Capture the cell that displays the provided text and extract its [x, y] central coordinate. 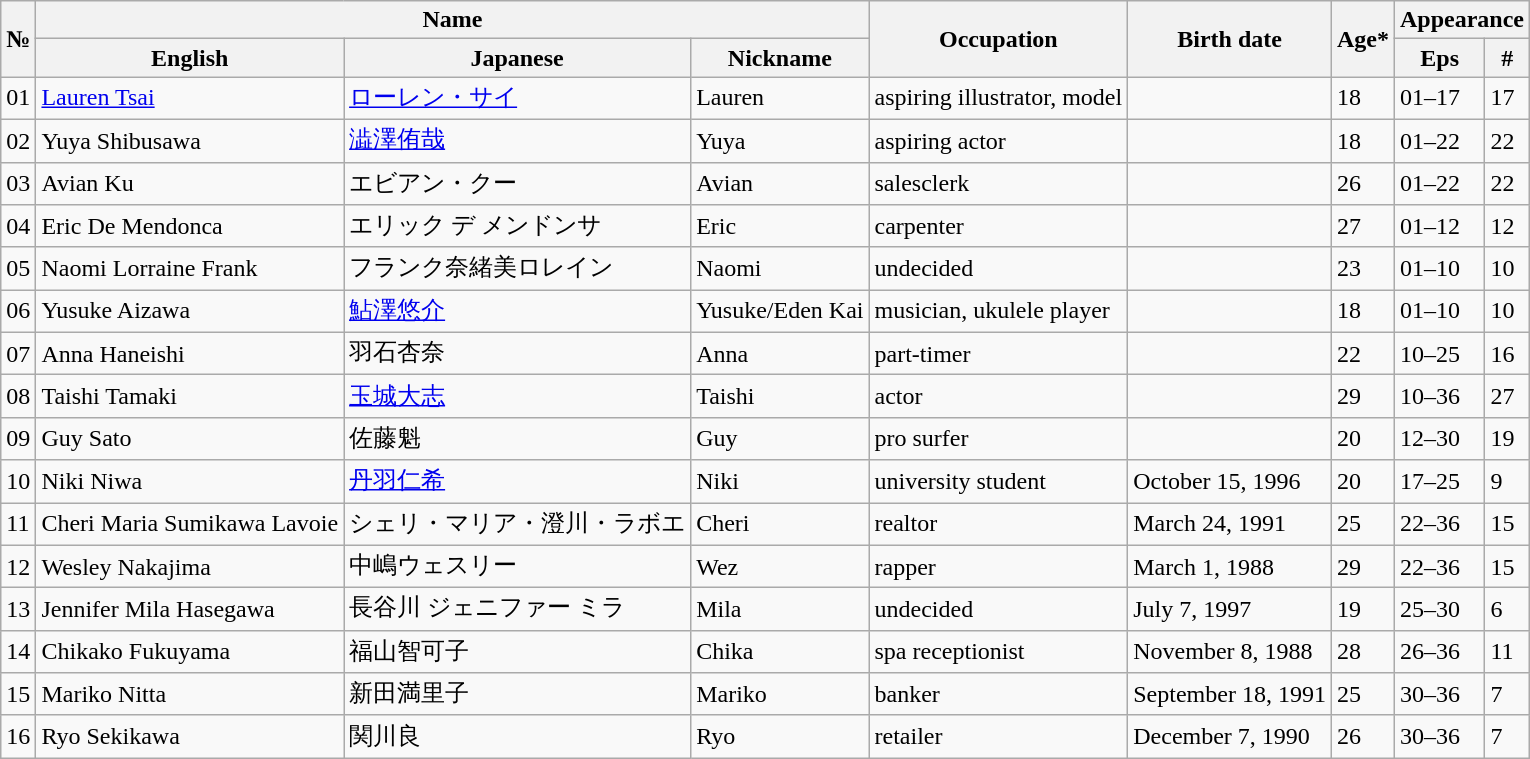
pro surfer [998, 438]
17 [1508, 98]
Yusuke Aizawa [190, 312]
Niki Niwa [190, 482]
Wesley Nakajima [190, 566]
Jennifer Mila Hasegawa [190, 610]
October 15, 1996 [1230, 482]
March 1, 1988 [1230, 566]
9 [1508, 482]
01–12 [1439, 226]
Age* [1362, 39]
Naomi Lorraine Frank [190, 268]
28 [1362, 652]
banker [998, 694]
エビアン・クー [518, 184]
November 8, 1988 [1230, 652]
Taishi [780, 396]
中嶋ウェスリー [518, 566]
Appearance [1462, 20]
Chika [780, 652]
Naomi [780, 268]
Yusuke/Eden Kai [780, 312]
Yuya Shibusawa [190, 140]
01 [18, 98]
part-timer [998, 354]
10–25 [1439, 354]
福山智可子 [518, 652]
02 [18, 140]
鮎澤悠介 [518, 312]
Anna [780, 354]
丹羽仁希 [518, 482]
関川良 [518, 736]
澁澤侑哉 [518, 140]
Nickname [780, 58]
05 [18, 268]
aspiring actor [998, 140]
№ [18, 39]
Yuya [780, 140]
Cheri Maria Sumikawa Lavoie [190, 524]
04 [18, 226]
ローレン・サイ [518, 98]
13 [18, 610]
spa receptionist [998, 652]
March 24, 1991 [1230, 524]
# [1508, 58]
佐藤魁 [518, 438]
Avian Ku [190, 184]
10–36 [1439, 396]
25–30 [1439, 610]
Eric [780, 226]
Taishi Tamaki [190, 396]
6 [1508, 610]
Eps [1439, 58]
Anna Haneishi [190, 354]
September 18, 1991 [1230, 694]
03 [18, 184]
retailer [998, 736]
Wez [780, 566]
Lauren Tsai [190, 98]
Mariko Nitta [190, 694]
Eric De Mendonca [190, 226]
フランク奈緒美ロレイン [518, 268]
salesclerk [998, 184]
Birth date [1230, 39]
エリック デ メンドンサ [518, 226]
羽石杏奈 [518, 354]
12–30 [1439, 438]
Chikako Fukuyama [190, 652]
26–36 [1439, 652]
新田満里子 [518, 694]
17–25 [1439, 482]
realtor [998, 524]
14 [18, 652]
aspiring illustrator, model [998, 98]
シェリ・マリア・澄川・ラボエ [518, 524]
actor [998, 396]
Guy Sato [190, 438]
長谷川 ジェニファー ミラ [518, 610]
Mila [780, 610]
09 [18, 438]
01–17 [1439, 98]
玉城大志 [518, 396]
musician, ukulele player [998, 312]
rapper [998, 566]
Avian [780, 184]
Guy [780, 438]
Ryo [780, 736]
carpenter [998, 226]
08 [18, 396]
Ryo Sekikawa [190, 736]
07 [18, 354]
06 [18, 312]
Niki [780, 482]
Occupation [998, 39]
December 7, 1990 [1230, 736]
Name [452, 20]
July 7, 1997 [1230, 610]
Cheri [780, 524]
Mariko [780, 694]
English [190, 58]
Japanese [518, 58]
university student [998, 482]
23 [1362, 268]
Lauren [780, 98]
